Search for the cell housing the specified text and yield its [X, Y] center coordinate. 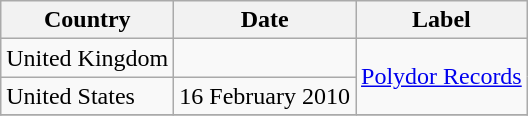
Polydor Records [442, 77]
Country [88, 20]
United States [88, 96]
United Kingdom [88, 58]
16 February 2010 [265, 96]
Label [442, 20]
Date [265, 20]
